For the text-containing cell, return its midpoint in [X, Y] coordinate format. 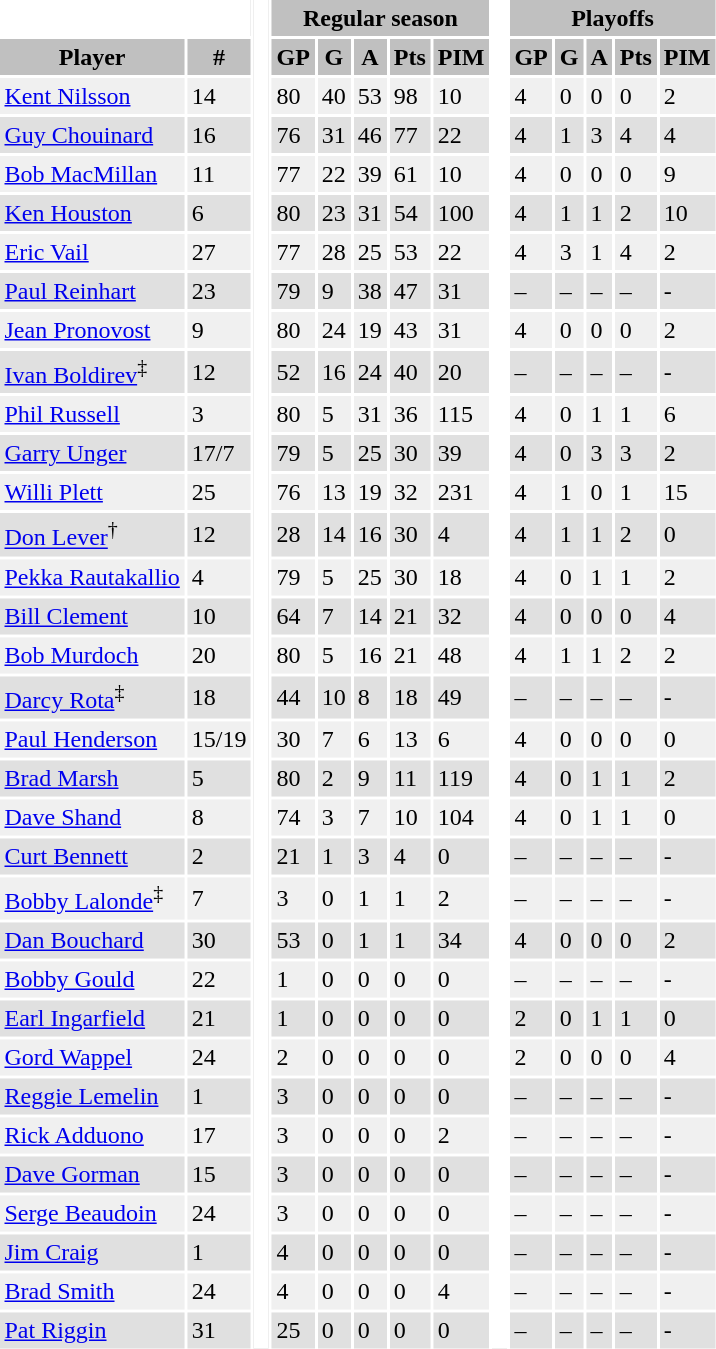
38 [370, 291]
Pat Riggin [92, 1331]
Bill Clement [92, 616]
46 [370, 135]
Bob MacMillan [92, 174]
Darcy Rota‡ [92, 697]
Paul Reinhart [92, 291]
Bobby Gould [92, 980]
54 [410, 213]
Brad Marsh [92, 778]
98 [410, 96]
43 [410, 330]
36 [410, 414]
Phil Russell [92, 414]
Bob Murdoch [92, 655]
Ivan Boldirev‡ [92, 372]
104 [461, 817]
Paul Henderson [92, 739]
Don Lever† [92, 534]
Guy Chouinard [92, 135]
Rick Adduono [92, 1136]
74 [293, 817]
27 [219, 252]
34 [461, 941]
Eric Vail [92, 252]
Earl Ingarfield [92, 1019]
Reggie Lemelin [92, 1097]
64 [293, 616]
Ken Houston [92, 213]
Gord Wappel [92, 1058]
Curt Bennett [92, 856]
17/7 [219, 453]
Bobby Lalonde‡ [92, 898]
Dave Gorman [92, 1175]
# [219, 57]
44 [293, 697]
17 [219, 1136]
Playoffs [612, 18]
Regular season [380, 18]
Jim Craig [92, 1253]
Garry Unger [92, 453]
Pekka Rautakallio [92, 577]
Player [92, 57]
Willi Plett [92, 492]
52 [293, 372]
48 [461, 655]
Jean Pronovost [92, 330]
49 [461, 697]
Kent Nilsson [92, 96]
115 [461, 414]
Dan Bouchard [92, 941]
61 [410, 174]
100 [461, 213]
231 [461, 492]
Dave Shand [92, 817]
Brad Smith [92, 1292]
119 [461, 778]
Serge Beaudoin [92, 1214]
15/19 [219, 739]
47 [410, 291]
